Detect which cell encompasses the target text, then output its [x, y] center coordinate. 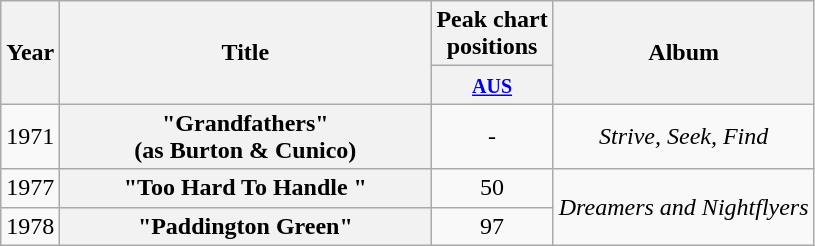
"Paddington Green" [246, 226]
Album [684, 52]
1971 [30, 136]
"Too Hard To Handle " [246, 188]
50 [492, 188]
Dreamers and Nightflyers [684, 207]
97 [492, 226]
Year [30, 52]
Title [246, 52]
1978 [30, 226]
Peak chartpositions [492, 34]
AUS [492, 85]
- [492, 136]
Strive, Seek, Find [684, 136]
1977 [30, 188]
"Grandfathers" (as Burton & Cunico) [246, 136]
